Determine the [X, Y] coordinate at the center of the cell enclosing the given text.  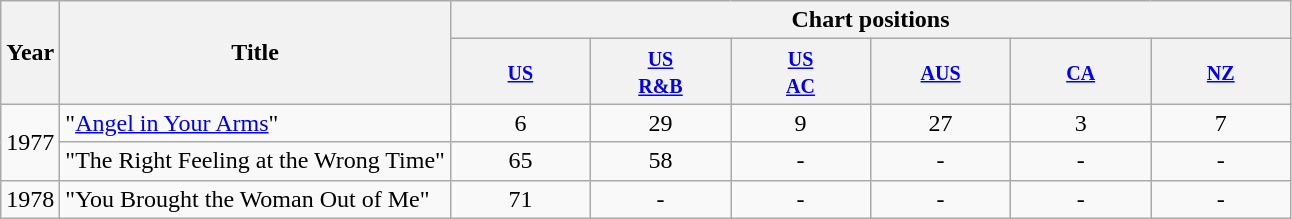
US [520, 72]
27 [941, 123]
1978 [30, 199]
AUS [941, 72]
NZ [1221, 72]
3 [1081, 123]
71 [520, 199]
29 [660, 123]
9 [800, 123]
6 [520, 123]
Year [30, 52]
CA [1081, 72]
7 [1221, 123]
65 [520, 161]
"Angel in Your Arms" [256, 123]
US AC [800, 72]
"The Right Feeling at the Wrong Time" [256, 161]
Title [256, 52]
"You Brought the Woman Out of Me" [256, 199]
US R&B [660, 72]
58 [660, 161]
1977 [30, 142]
Chart positions [870, 20]
